Return the [x, y] coordinate for the center point of the cell that contains the specified text.  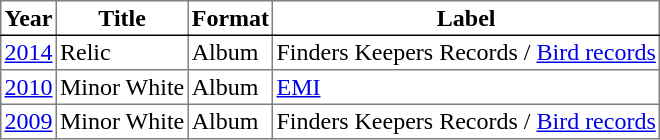
Label [466, 18]
Year [29, 18]
2014 [29, 52]
2009 [29, 121]
Relic [122, 52]
Format [230, 18]
Title [122, 18]
2010 [29, 87]
EMI [466, 87]
